Locate the cell with the specified text and output its (X, Y) center coordinate. 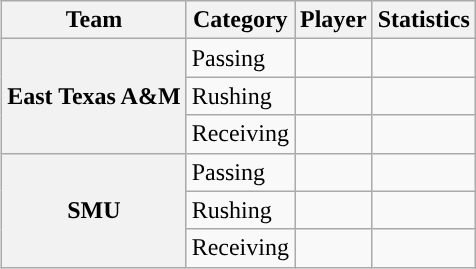
Category (240, 20)
Statistics (424, 20)
Player (333, 20)
SMU (94, 210)
East Texas A&M (94, 96)
Team (94, 20)
